Scan for the cell matching the given text and deliver its (x, y) coordinate at center. 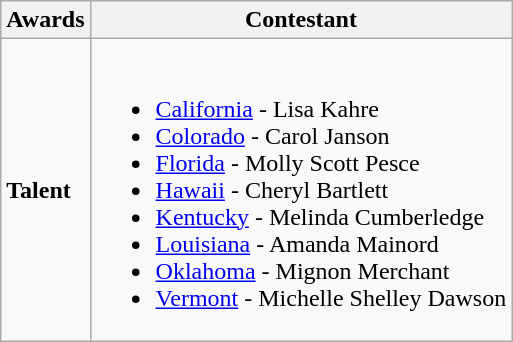
Talent (46, 190)
Contestant (301, 20)
Awards (46, 20)
